Search for the cell housing the specified text and yield its [x, y] center coordinate. 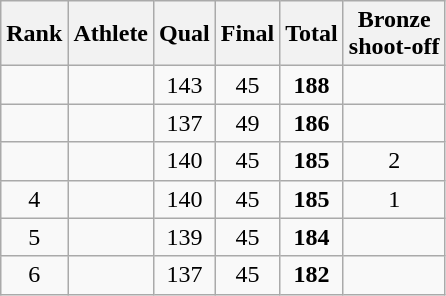
184 [312, 237]
Rank [34, 34]
2 [394, 161]
6 [34, 275]
Total [312, 34]
182 [312, 275]
186 [312, 123]
143 [185, 85]
Athlete [111, 34]
1 [394, 199]
139 [185, 237]
4 [34, 199]
49 [247, 123]
Bronzeshoot-off [394, 34]
Final [247, 34]
5 [34, 237]
188 [312, 85]
Qual [185, 34]
